For the text-containing cell, return its midpoint in [X, Y] coordinate format. 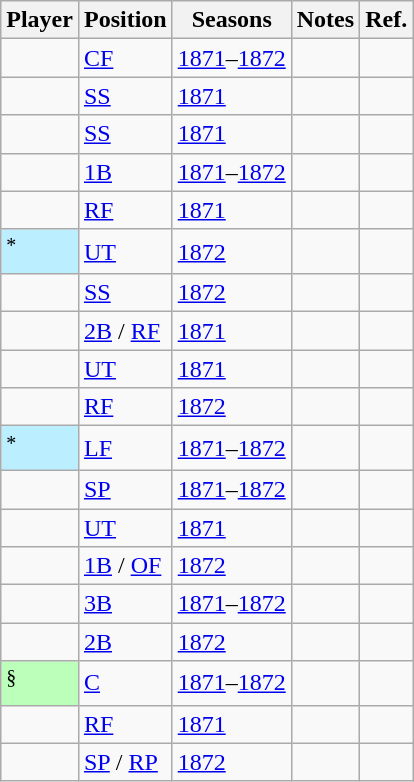
Ref. [386, 20]
1B [125, 172]
C [125, 684]
2B / RF [125, 331]
Position [125, 20]
1B / OF [125, 566]
Player [40, 20]
SP / RP [125, 762]
2B [125, 642]
Seasons [232, 20]
SP [125, 489]
Notes [325, 20]
LF [125, 448]
3B [125, 604]
CF [125, 58]
§ [40, 684]
